Determine the (X, Y) coordinate at the center of the cell enclosing the given text.  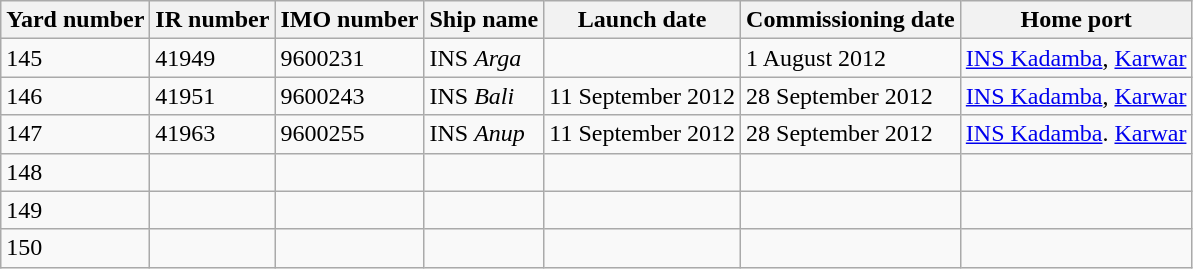
INS Kadamba. Karwar (1076, 134)
41963 (212, 134)
IMO number (350, 20)
41951 (212, 96)
145 (76, 58)
41949 (212, 58)
9600243 (350, 96)
149 (76, 210)
INS Anup (484, 134)
IR number (212, 20)
146 (76, 96)
150 (76, 248)
9600231 (350, 58)
148 (76, 172)
1 August 2012 (851, 58)
INS Bali (484, 96)
Commissioning date (851, 20)
147 (76, 134)
Yard number (76, 20)
9600255 (350, 134)
INS Arga (484, 58)
Launch date (642, 20)
Home port (1076, 20)
Ship name (484, 20)
